Locate the cell with the specified text and output its (x, y) center coordinate. 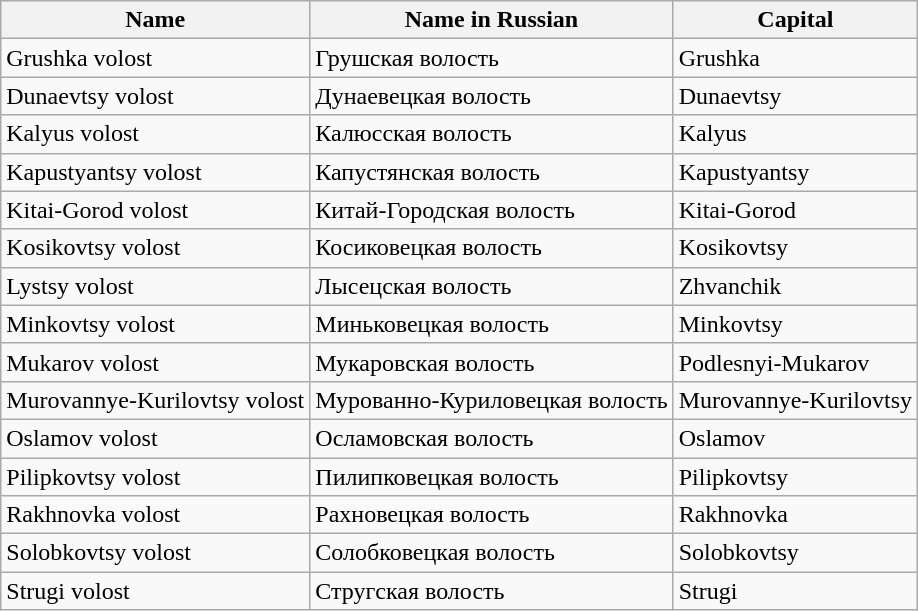
Мурованно-Куриловецкая волость (492, 400)
Minkovtsy (795, 324)
Rakhnovka (795, 515)
Kalyus (795, 134)
Солобковецкая волость (492, 553)
Dunaevtsy (795, 96)
Стругская волость (492, 591)
Pilipkovtsy (795, 477)
Name (156, 20)
Mukarov volost (156, 362)
Мукаровская волость (492, 362)
Рахновецкая волость (492, 515)
Dunaevtsy volost (156, 96)
Kitai-Gorod (795, 210)
Solobkovtsy volost (156, 553)
Лысецская волость (492, 286)
Kosikovtsy (795, 248)
Murovannye-Kurilovtsy volost (156, 400)
Oslamov (795, 438)
Minkovtsy volost (156, 324)
Косиковецкая волость (492, 248)
Kitai-Gorod volost (156, 210)
Kapustyantsy (795, 172)
Strugi volost (156, 591)
Name in Russian (492, 20)
Миньковецкая волость (492, 324)
Podlesnyi-Mukarov (795, 362)
Пилипковецкая волость (492, 477)
Capital (795, 20)
Дунаевецкая волость (492, 96)
Kalyus volost (156, 134)
Kosikovtsy volost (156, 248)
Lystsy volost (156, 286)
Murovannye-Kurilovtsy (795, 400)
Китай-Городская волость (492, 210)
Осламовская волость (492, 438)
Калюсская волость (492, 134)
Grushka (795, 58)
Kapustyantsy volost (156, 172)
Grushka volost (156, 58)
Solobkovtsy (795, 553)
Zhvanchik (795, 286)
Rakhnovka volost (156, 515)
Грушская волость (492, 58)
Strugi (795, 591)
Pilipkovtsy volost (156, 477)
Oslamov volost (156, 438)
Капустянская волость (492, 172)
